From the cell containing the given text, extract its center point as [X, Y] coordinate. 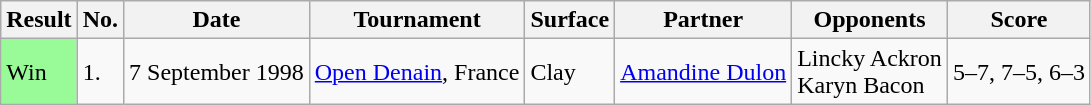
Surface [570, 20]
5–7, 7–5, 6–3 [1018, 72]
No. [100, 20]
Partner [704, 20]
1. [100, 72]
Result [39, 20]
Clay [570, 72]
Lincky Ackron Karyn Bacon [870, 72]
Open Denain, France [417, 72]
Tournament [417, 20]
Opponents [870, 20]
7 September 1998 [217, 72]
Score [1018, 20]
Win [39, 72]
Amandine Dulon [704, 72]
Date [217, 20]
